Identify which cell holds the provided text, then report its (X, Y) central coordinate. 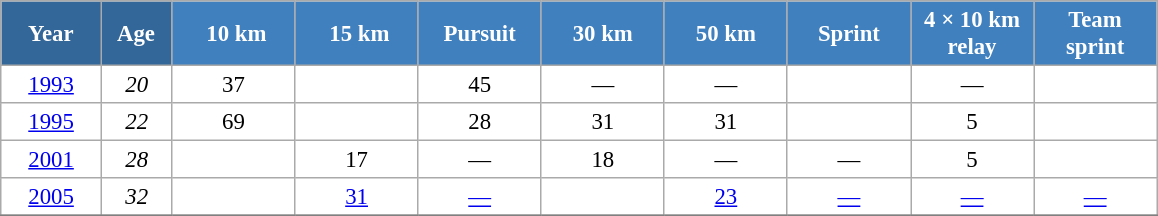
15 km (356, 34)
Sprint (848, 34)
23 (726, 197)
Age (136, 34)
17 (356, 160)
18 (602, 160)
2005 (52, 197)
50 km (726, 34)
32 (136, 197)
22 (136, 122)
1995 (52, 122)
1993 (52, 85)
Pursuit (480, 34)
45 (480, 85)
37 (234, 85)
10 km (234, 34)
30 km (602, 34)
4 × 10 km relay (972, 34)
Year (52, 34)
Team sprint (1096, 34)
2001 (52, 160)
69 (234, 122)
20 (136, 85)
